Return (X, Y) of the center of cell containing provided text 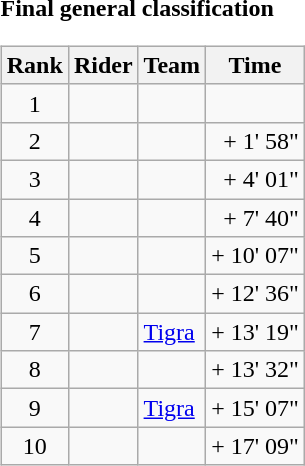
7 (34, 332)
Rank (34, 65)
+ 13' 19" (256, 332)
+ 12' 36" (256, 294)
+ 10' 07" (256, 256)
Team (172, 65)
4 (34, 217)
+ 4' 01" (256, 179)
6 (34, 294)
+ 15' 07" (256, 408)
9 (34, 408)
10 (34, 446)
Time (256, 65)
Rider (103, 65)
+ 17' 09" (256, 446)
1 (34, 103)
3 (34, 179)
+ 7' 40" (256, 217)
+ 13' 32" (256, 370)
5 (34, 256)
+ 1' 58" (256, 141)
8 (34, 370)
2 (34, 141)
